Locate the cell with the specified text and output its [X, Y] center coordinate. 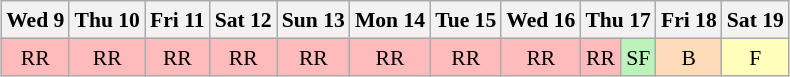
F [756, 56]
Fri 11 [178, 20]
Thu 10 [107, 20]
Sat 19 [756, 20]
Mon 14 [390, 20]
Fri 18 [689, 20]
Thu 17 [618, 20]
Wed 16 [540, 20]
Sat 12 [244, 20]
B [689, 56]
Wed 9 [35, 20]
Tue 15 [466, 20]
Sun 13 [314, 20]
SF [638, 56]
